Output the [X, Y] coordinate of the center of the cell containing the given text.  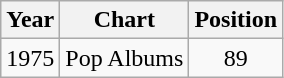
Chart [124, 20]
Position [236, 20]
89 [236, 58]
Year [30, 20]
Pop Albums [124, 58]
1975 [30, 58]
